Identify which cell holds the provided text, then report its [X, Y] central coordinate. 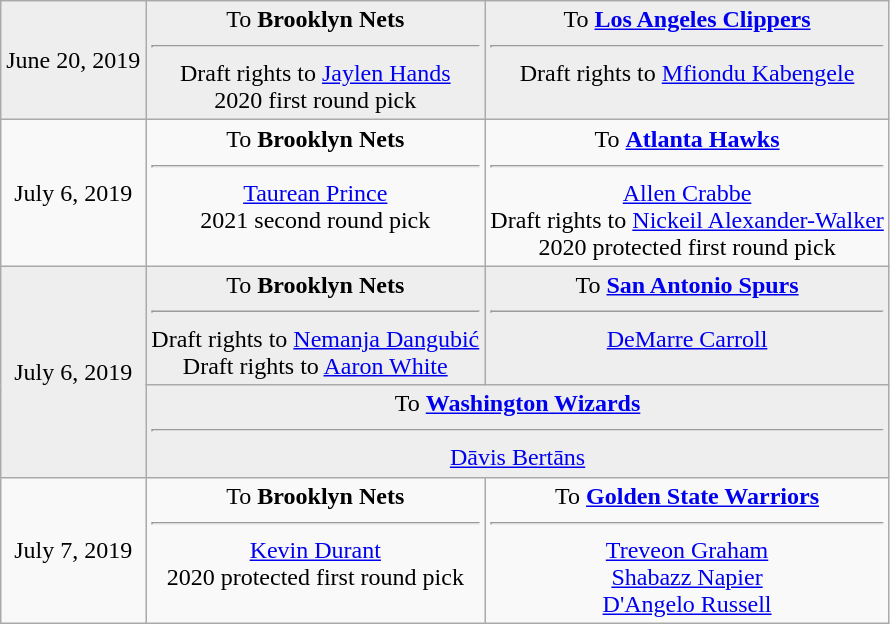
To Brooklyn NetsDraft rights to Nemanja DangubićDraft rights to Aaron White [316, 326]
July 7, 2019 [74, 550]
To Brooklyn NetsKevin Durant2020 protected first round pick [316, 550]
To Atlanta HawksAllen CrabbeDraft rights to Nickeil Alexander-Walker2020 protected first round pick [688, 193]
To Brooklyn NetsDraft rights to Jaylen Hands2020 first round pick [316, 60]
To Washington WizardsDāvis Bertāns [518, 431]
To San Antonio SpursDeMarre Carroll [688, 326]
To Brooklyn NetsTaurean Prince2021 second round pick [316, 193]
To Los Angeles ClippersDraft rights to Mfiondu Kabengele [688, 60]
To Golden State WarriorsTreveon GrahamShabazz NapierD'Angelo Russell [688, 550]
June 20, 2019 [74, 60]
